Return the [x, y] coordinate for the center point of the cell that contains the specified text.  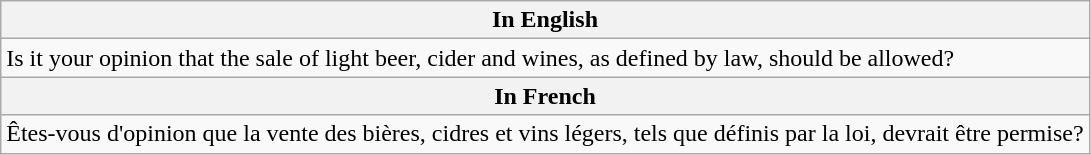
In French [545, 96]
Is it your opinion that the sale of light beer, cider and wines, as defined by law, should be allowed? [545, 58]
Êtes-vous d'opinion que la vente des bières, cidres et vins légers, tels que définis par la loi, devrait être permise? [545, 134]
In English [545, 20]
